Search for the cell housing the specified text and yield its (x, y) center coordinate. 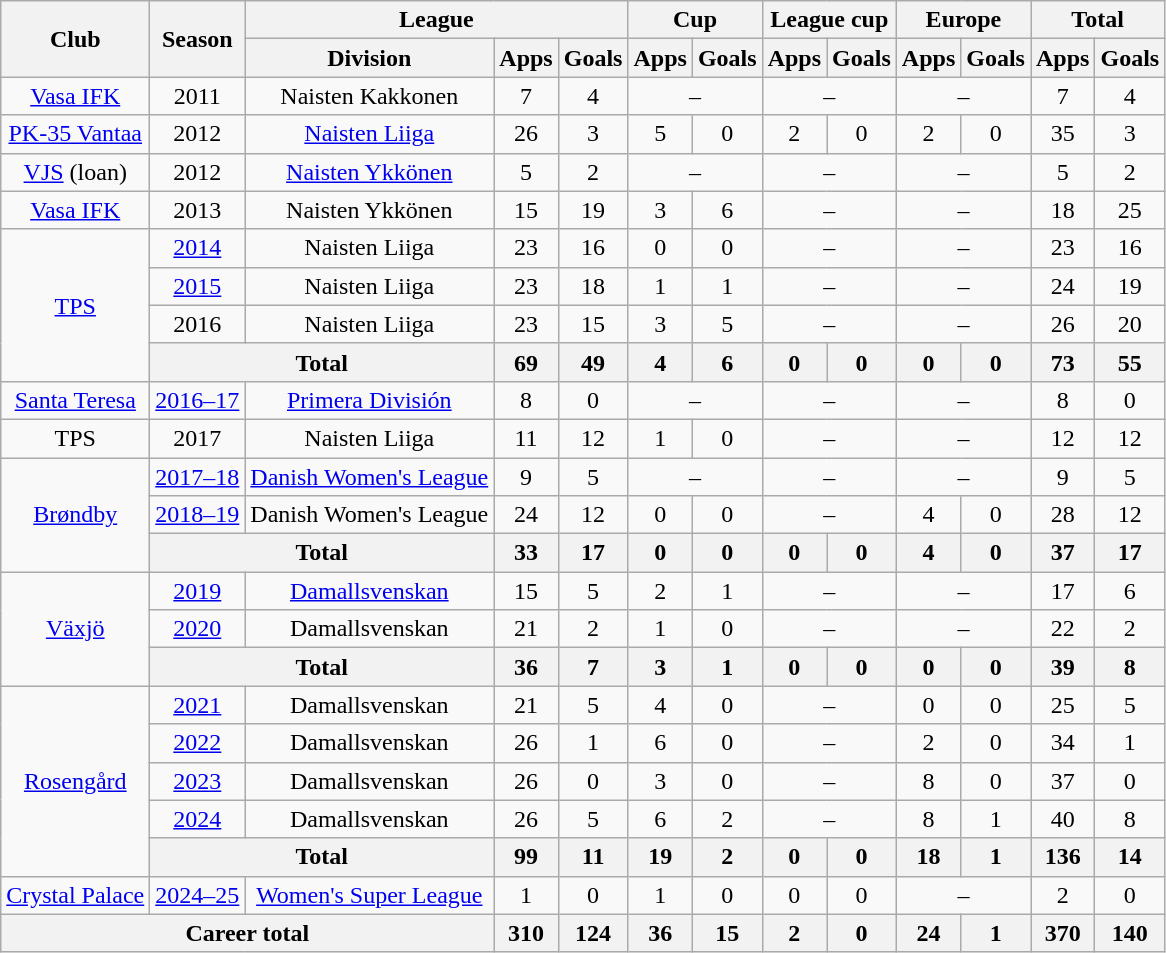
136 (1062, 857)
73 (1062, 362)
2014 (198, 248)
2022 (198, 743)
Primera División (370, 400)
2019 (198, 591)
2018–19 (198, 515)
49 (593, 362)
Naisten Kakkonen (370, 96)
VJS (loan) (76, 172)
Women's Super League (370, 895)
2016–17 (198, 400)
39 (1062, 667)
PK-35 Vantaa (76, 134)
34 (1062, 743)
2013 (198, 210)
2015 (198, 286)
55 (1130, 362)
2011 (198, 96)
Santa Teresa (76, 400)
2016 (198, 324)
2024 (198, 819)
99 (526, 857)
Career total (248, 933)
140 (1130, 933)
Europe (963, 20)
2017–18 (198, 477)
Cup (695, 20)
2024–25 (198, 895)
2017 (198, 438)
Brøndby (76, 515)
14 (1130, 857)
310 (526, 933)
370 (1062, 933)
League (436, 20)
28 (1062, 515)
Växjö (76, 629)
35 (1062, 134)
Club (76, 39)
40 (1062, 819)
Rosengård (76, 781)
2021 (198, 705)
Season (198, 39)
33 (526, 553)
69 (526, 362)
2023 (198, 781)
Division (370, 58)
League cup (829, 20)
22 (1062, 629)
124 (593, 933)
Crystal Palace (76, 895)
2020 (198, 629)
20 (1130, 324)
